Detect which cell encompasses the target text, then output its (X, Y) center coordinate. 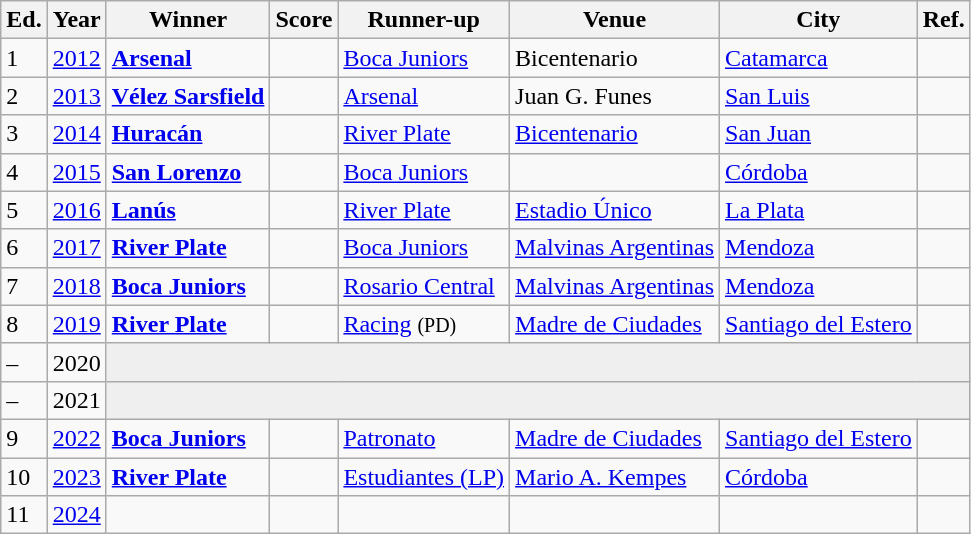
City (819, 20)
2021 (76, 400)
Estudiantes (LP) (424, 477)
10 (24, 477)
2022 (76, 438)
2019 (76, 324)
Racing (PD) (424, 324)
Ref. (944, 20)
Winner (188, 20)
Mario A. Kempes (615, 477)
Estadio Único (615, 210)
San Luis (819, 96)
Patronato (424, 438)
Score (304, 20)
3 (24, 134)
2020 (76, 362)
11 (24, 515)
2023 (76, 477)
La Plata (819, 210)
9 (24, 438)
Catamarca (819, 58)
Ed. (24, 20)
Lanús (188, 210)
2 (24, 96)
San Lorenzo (188, 172)
2017 (76, 248)
2014 (76, 134)
San Juan (819, 134)
2018 (76, 286)
Huracán (188, 134)
2012 (76, 58)
Vélez Sarsfield (188, 96)
4 (24, 172)
Juan G. Funes (615, 96)
2024 (76, 515)
Rosario Central (424, 286)
8 (24, 324)
1 (24, 58)
7 (24, 286)
5 (24, 210)
2016 (76, 210)
2013 (76, 96)
2015 (76, 172)
Runner-up (424, 20)
6 (24, 248)
Venue (615, 20)
Year (76, 20)
